Identify which cell holds the provided text, then report its (X, Y) central coordinate. 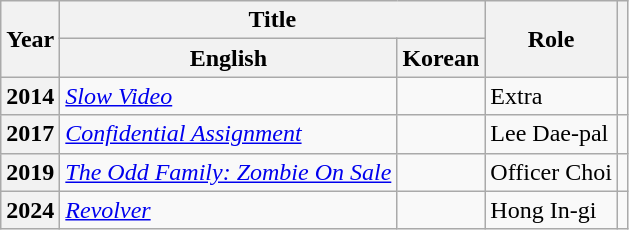
Extra (552, 96)
Revolver (228, 210)
Year (30, 39)
Officer Choi (552, 172)
2024 (30, 210)
The Odd Family: Zombie On Sale (228, 172)
Lee Dae-pal (552, 134)
Role (552, 39)
Confidential Assignment (228, 134)
Slow Video (228, 96)
Korean (441, 58)
2017 (30, 134)
Title (272, 20)
2014 (30, 96)
Hong In-gi (552, 210)
English (228, 58)
2019 (30, 172)
